Extract the [X, Y] coordinate from the center of the cell holding the provided text.  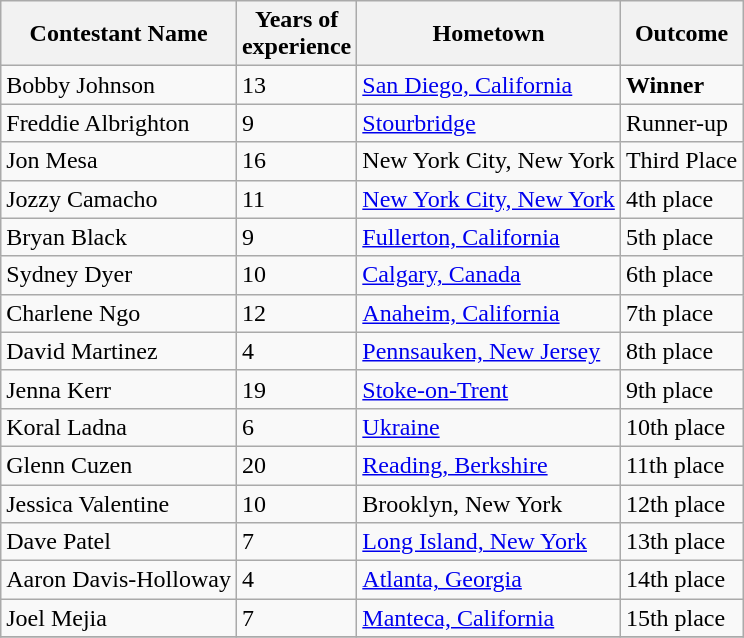
Third Place [681, 161]
13th place [681, 542]
5th place [681, 237]
Outcome [681, 34]
Brooklyn, New York [489, 503]
San Diego, California [489, 85]
Long Island, New York [489, 542]
Bryan Black [119, 237]
Freddie Albrighton [119, 123]
Manteca, California [489, 618]
Runner-up [681, 123]
Atlanta, Georgia [489, 580]
7th place [681, 313]
Hometown [489, 34]
Stourbridge [489, 123]
13 [296, 85]
11 [296, 199]
Jon Mesa [119, 161]
Pennsauken, New Jersey [489, 351]
Jessica Valentine [119, 503]
9th place [681, 389]
Jenna Kerr [119, 389]
David Martinez [119, 351]
8th place [681, 351]
Koral Ladna [119, 427]
Bobby Johnson [119, 85]
Charlene Ngo [119, 313]
Winner [681, 85]
Dave Patel [119, 542]
Stoke-on-Trent [489, 389]
12 [296, 313]
20 [296, 465]
Reading, Berkshire [489, 465]
6 [296, 427]
Calgary, Canada [489, 275]
11th place [681, 465]
6th place [681, 275]
Jozzy Camacho [119, 199]
Fullerton, California [489, 237]
Joel Mejia [119, 618]
Contestant Name [119, 34]
16 [296, 161]
14th place [681, 580]
Sydney Dyer [119, 275]
Glenn Cuzen [119, 465]
15th place [681, 618]
10th place [681, 427]
12th place [681, 503]
Ukraine [489, 427]
19 [296, 389]
Anaheim, California [489, 313]
Years ofexperience [296, 34]
4th place [681, 199]
Aaron Davis-Holloway [119, 580]
